Locate the cell with the specified text and output its [x, y] center coordinate. 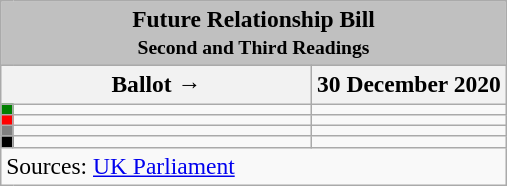
30 December 2020 [410, 84]
Ballot → [156, 84]
Future Relationship BillSecond and Third Readings [254, 32]
Sources: UK Parliament [254, 166]
